Output the [X, Y] coordinate of the center of the cell containing the given text.  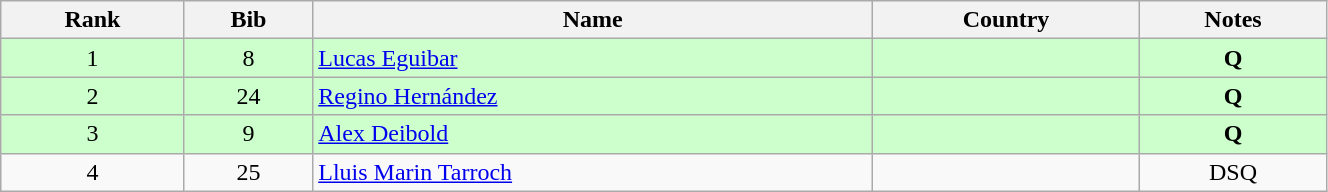
24 [248, 96]
4 [92, 172]
1 [92, 58]
DSQ [1234, 172]
Notes [1234, 20]
Country [1006, 20]
3 [92, 134]
Lucas Eguibar [593, 58]
8 [248, 58]
Rank [92, 20]
Lluis Marin Tarroch [593, 172]
Regino Hernández [593, 96]
Bib [248, 20]
9 [248, 134]
2 [92, 96]
Alex Deibold [593, 134]
Name [593, 20]
25 [248, 172]
